Capture the cell that displays the provided text and extract its [x, y] central coordinate. 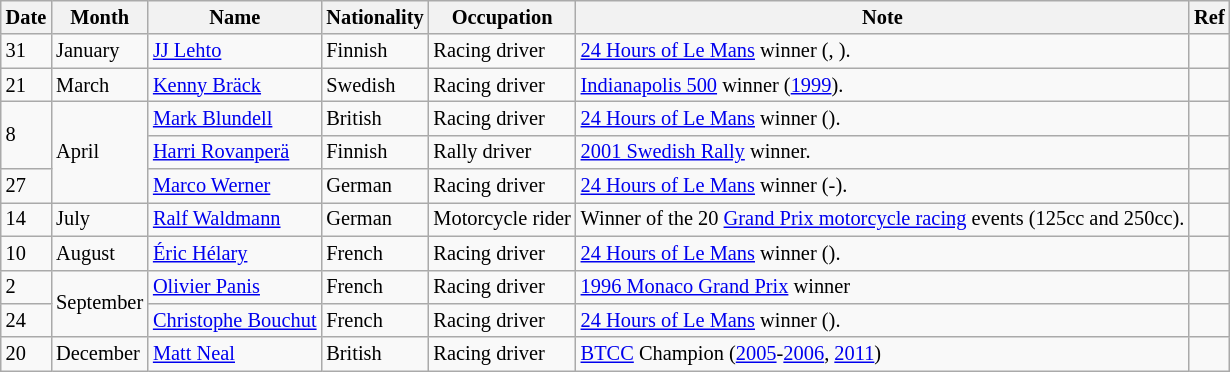
Marco Werner [234, 186]
Note [883, 17]
Rally driver [502, 152]
10 [26, 253]
Éric Hélary [234, 253]
Occupation [502, 17]
Motorcycle rider [502, 219]
Swedish [374, 85]
2001 Swedish Rally winner. [883, 152]
21 [26, 85]
Date [26, 17]
JJ Lehto [234, 51]
Indianapolis 500 winner (1999). [883, 85]
14 [26, 219]
31 [26, 51]
Olivier Panis [234, 287]
Matt Neal [234, 354]
1996 Monaco Grand Prix winner [883, 287]
Month [100, 17]
8 [26, 134]
March [100, 85]
2 [26, 287]
Harri Rovanperä [234, 152]
Winner of the 20 Grand Prix motorcycle racing events (125cc and 250cc). [883, 219]
Nationality [374, 17]
Ralf Waldmann [234, 219]
Mark Blundell [234, 118]
Kenny Bräck [234, 85]
July [100, 219]
24 [26, 320]
20 [26, 354]
January [100, 51]
April [100, 152]
September [100, 304]
August [100, 253]
27 [26, 186]
24 Hours of Le Mans winner (-). [883, 186]
Name [234, 17]
24 Hours of Le Mans winner (, ). [883, 51]
BTCC Champion (2005-2006, 2011) [883, 354]
Ref [1209, 17]
Christophe Bouchut [234, 320]
December [100, 354]
